Detect which cell encompasses the target text, then output its (x, y) center coordinate. 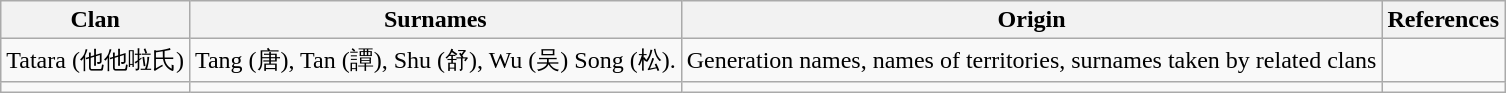
References (1444, 20)
Surnames (435, 20)
Tatara (他他啦氏) (96, 60)
Clan (96, 20)
Origin (1032, 20)
Tang (唐), Tan (譚), Shu (舒), Wu (吴) Song (松). (435, 60)
Generation names, names of territories, surnames taken by related clans (1032, 60)
